Identify which cell holds the provided text, then report its (x, y) central coordinate. 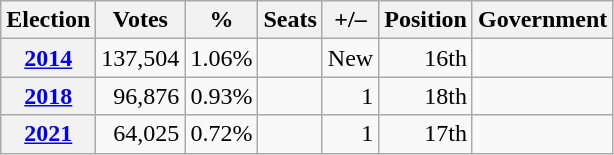
0.93% (222, 96)
2018 (48, 96)
96,876 (140, 96)
2021 (48, 134)
% (222, 20)
17th (426, 134)
New (350, 58)
2014 (48, 58)
16th (426, 58)
Votes (140, 20)
137,504 (140, 58)
1.06% (222, 58)
Election (48, 20)
18th (426, 96)
+/– (350, 20)
Position (426, 20)
Seats (290, 20)
Government (542, 20)
64,025 (140, 134)
0.72% (222, 134)
